Locate the cell with the specified text and output its [x, y] center coordinate. 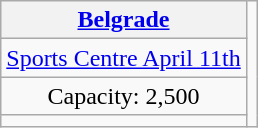
Belgrade [124, 20]
Capacity: 2,500 [124, 96]
Sports Centre April 11th [124, 58]
